For the text-containing cell, return its midpoint in (x, y) coordinate format. 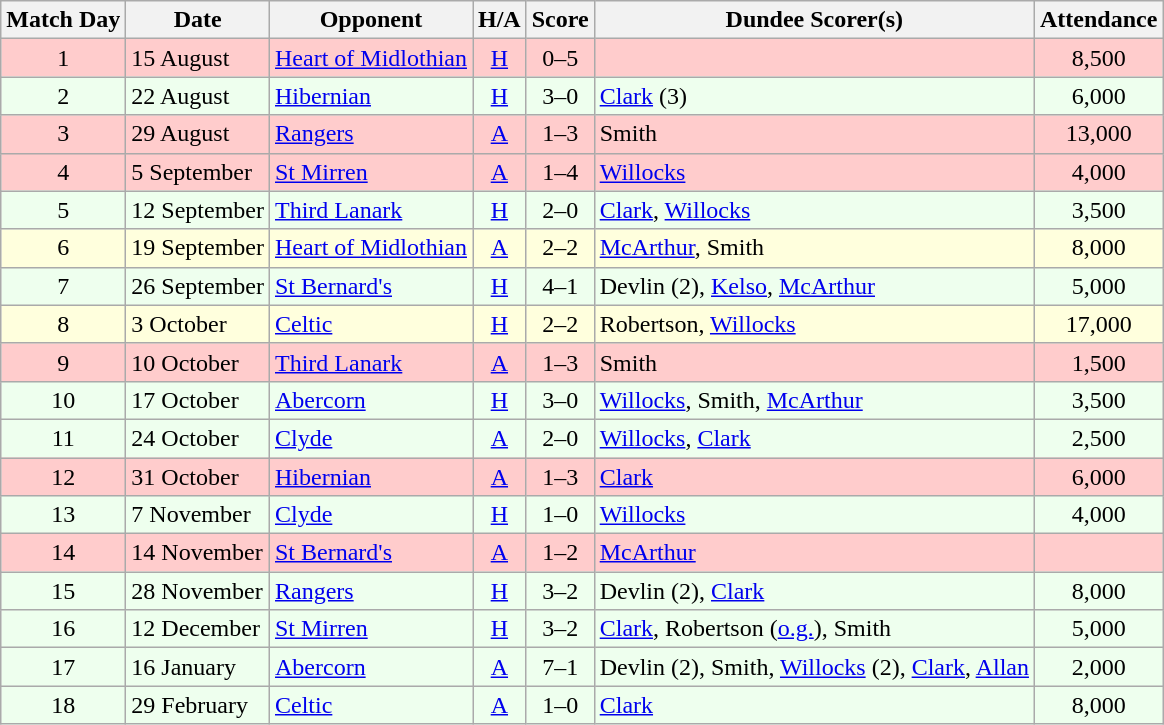
McArthur, Smith (814, 248)
12 (64, 477)
Willocks, Smith, McArthur (814, 400)
1,500 (1098, 362)
Dundee Scorer(s) (814, 20)
29 August (198, 134)
28 November (198, 591)
18 (64, 705)
26 September (198, 286)
7 (64, 286)
Clark (3) (814, 96)
1–2 (560, 553)
1–4 (560, 172)
7 November (198, 515)
10 (64, 400)
12 December (198, 629)
17 October (198, 400)
13 (64, 515)
5 (64, 210)
Robertson, Willocks (814, 324)
14 (64, 553)
17,000 (1098, 324)
Devlin (2), Kelso, McArthur (814, 286)
10 October (198, 362)
15 August (198, 58)
4–1 (560, 286)
Clark, Willocks (814, 210)
4 (64, 172)
29 February (198, 705)
8 (64, 324)
13,000 (1098, 134)
7–1 (560, 667)
11 (64, 438)
2,000 (1098, 667)
Willocks, Clark (814, 438)
Devlin (2), Smith, Willocks (2), Clark, Allan (814, 667)
H/A (499, 20)
Clark, Robertson (o.g.), Smith (814, 629)
Score (560, 20)
16 (64, 629)
8,500 (1098, 58)
Attendance (1098, 20)
3 October (198, 324)
12 September (198, 210)
6 (64, 248)
McArthur (814, 553)
5 September (198, 172)
31 October (198, 477)
22 August (198, 96)
3 (64, 134)
17 (64, 667)
9 (64, 362)
19 September (198, 248)
16 January (198, 667)
2 (64, 96)
Devlin (2), Clark (814, 591)
15 (64, 591)
14 November (198, 553)
1 (64, 58)
2,500 (1098, 438)
Match Day (64, 20)
Date (198, 20)
0–5 (560, 58)
Opponent (370, 20)
24 October (198, 438)
